Detect which cell encompasses the target text, then output its [X, Y] center coordinate. 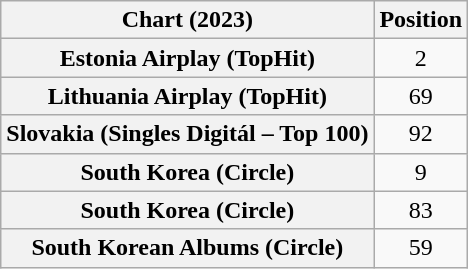
Slovakia (Singles Digitál – Top 100) [188, 134]
South Korean Albums (Circle) [188, 248]
Lithuania Airplay (TopHit) [188, 96]
59 [421, 248]
92 [421, 134]
Chart (2023) [188, 20]
Position [421, 20]
9 [421, 172]
83 [421, 210]
2 [421, 58]
69 [421, 96]
Estonia Airplay (TopHit) [188, 58]
